Return the (X, Y) coordinate for the center point of the cell that contains the specified text.  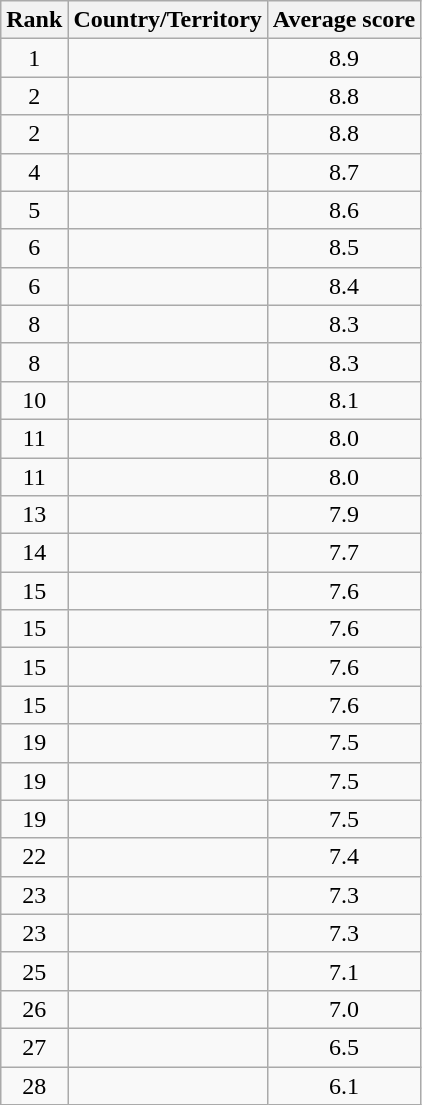
22 (34, 857)
13 (34, 515)
4 (34, 172)
1 (34, 58)
10 (34, 400)
7.7 (344, 553)
Country/Territory (168, 20)
27 (34, 1047)
7.1 (344, 971)
5 (34, 210)
8.6 (344, 210)
8.9 (344, 58)
8.4 (344, 286)
25 (34, 971)
14 (34, 553)
8.1 (344, 400)
Rank (34, 20)
7.0 (344, 1009)
7.4 (344, 857)
6.5 (344, 1047)
28 (34, 1085)
6.1 (344, 1085)
Average score (344, 20)
7.9 (344, 515)
26 (34, 1009)
8.7 (344, 172)
8.5 (344, 248)
